Capture the cell that displays the provided text and extract its (X, Y) central coordinate. 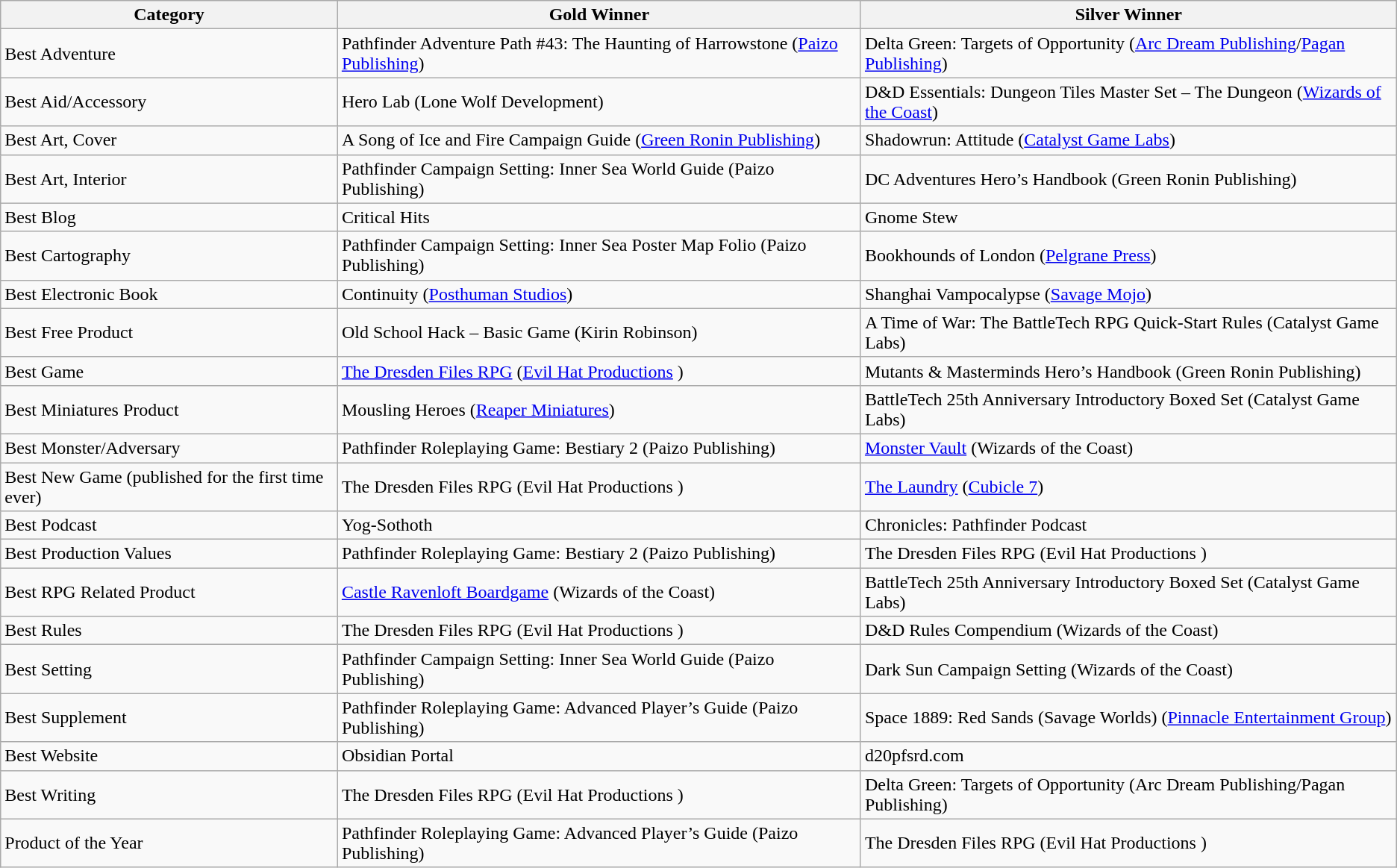
Best Cartography (169, 255)
D&D Essentials: Dungeon Tiles Master Set – The Dungeon (Wizards of the Coast) (1128, 102)
Chronicles: Pathfinder Podcast (1128, 525)
Best Blog (169, 217)
Pathfinder Campaign Setting: Inner Sea Poster Map Folio (Paizo Publishing) (599, 255)
Best Electronic Book (169, 294)
Product of the Year (169, 843)
Best Monster/Adversary (169, 448)
Best Website (169, 756)
Best RPG Related Product (169, 593)
Best Game (169, 371)
Dark Sun Campaign Setting (Wizards of the Coast) (1128, 669)
Continuity (Posthuman Studios) (599, 294)
Pathfinder Adventure Path #43: The Haunting of Harrowstone (Paizo Publishing) (599, 54)
Best Setting (169, 669)
Best Rules (169, 631)
Shadowrun: Attitude (Catalyst Game Labs) (1128, 140)
Castle Ravenloft Boardgame (Wizards of the Coast) (599, 593)
Mutants & Masterminds Hero’s Handbook (Green Ronin Publishing) (1128, 371)
Best Aid/Accessory (169, 102)
Best Supplement (169, 718)
A Time of War: The BattleTech RPG Quick-Start Rules (Catalyst Game Labs) (1128, 333)
Best Production Values (169, 554)
Bookhounds of London (Pelgrane Press) (1128, 255)
Space 1889: Red Sands (Savage Worlds) (Pinnacle Entertainment Group) (1128, 718)
Hero Lab (Lone Wolf Development) (599, 102)
Obsidian Portal (599, 756)
Category (169, 15)
Best New Game (published for the first time ever) (169, 487)
Best Writing (169, 794)
Critical Hits (599, 217)
Gnome Stew (1128, 217)
Best Adventure (169, 54)
Best Art, Interior (169, 179)
d20pfsrd.com (1128, 756)
DC Adventures Hero’s Handbook (Green Ronin Publishing) (1128, 179)
Gold Winner (599, 15)
Best Podcast (169, 525)
Best Free Product (169, 333)
Yog-Sothoth (599, 525)
Silver Winner (1128, 15)
A Song of Ice and Fire Campaign Guide (Green Ronin Publishing) (599, 140)
Mousling Heroes (Reaper Miniatures) (599, 409)
The Laundry (Cubicle 7) (1128, 487)
Shanghai Vampocalypse (Savage Mojo) (1128, 294)
D&D Rules Compendium (Wizards of the Coast) (1128, 631)
Old School Hack – Basic Game (Kirin Robinson) (599, 333)
Best Art, Cover (169, 140)
Best Miniatures Product (169, 409)
Monster Vault (Wizards of the Coast) (1128, 448)
